Return [x, y] of the center of cell containing provided text 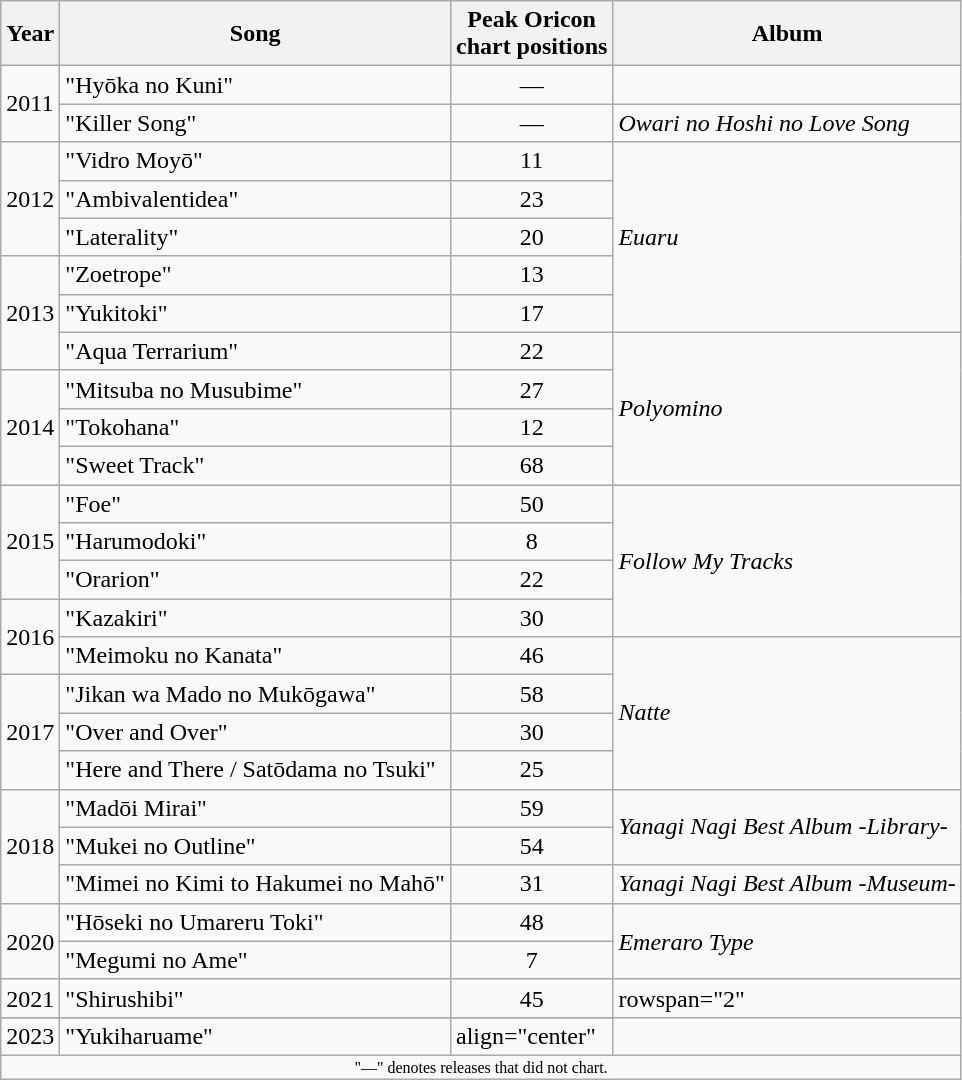
Year [30, 34]
2023 [30, 1036]
23 [531, 199]
"Hyōka no Kuni" [256, 85]
Owari no Hoshi no Love Song [787, 123]
25 [531, 770]
Euaru [787, 237]
31 [531, 884]
"Tokohana" [256, 427]
2011 [30, 104]
50 [531, 503]
"Aqua Terrarium" [256, 351]
7 [531, 960]
58 [531, 694]
"Harumodoki" [256, 542]
"Sweet Track" [256, 465]
"Vidro Moyō" [256, 161]
11 [531, 161]
"Mimei no Kimi to Hakumei no Mahō" [256, 884]
Emeraro Type [787, 941]
"Meimoku no Kanata" [256, 656]
48 [531, 922]
"Mukei no Outline" [256, 846]
2016 [30, 637]
17 [531, 313]
Polyomino [787, 408]
"Yukiharuame" [256, 1036]
"—" denotes releases that did not chart. [482, 1067]
"Jikan wa Mado no Mukōgawa" [256, 694]
2017 [30, 732]
Follow My Tracks [787, 560]
Album [787, 34]
"Killer Song" [256, 123]
2014 [30, 427]
"Kazakiri" [256, 618]
"Here and There / Satōdama no Tsuki" [256, 770]
"Yukitoki" [256, 313]
"Ambivalentidea" [256, 199]
Yanagi Nagi Best Album -Library- [787, 827]
46 [531, 656]
54 [531, 846]
27 [531, 389]
"Foe" [256, 503]
45 [531, 998]
"Laterality" [256, 237]
"Over and Over" [256, 732]
Natte [787, 713]
"Mitsuba no Musubime" [256, 389]
2018 [30, 846]
rowspan="2" [787, 998]
Song [256, 34]
2020 [30, 941]
Peak Oricon chart positions [531, 34]
2013 [30, 313]
"Hōseki no Umareru Toki" [256, 922]
"Zoetrope" [256, 275]
2021 [30, 998]
2012 [30, 199]
"Orarion" [256, 580]
12 [531, 427]
20 [531, 237]
13 [531, 275]
"Madōi Mirai" [256, 808]
68 [531, 465]
align="center" [531, 1036]
"Shirushibi" [256, 998]
8 [531, 542]
"Megumi no Ame" [256, 960]
2015 [30, 541]
Yanagi Nagi Best Album -Museum- [787, 884]
59 [531, 808]
